Return (X, Y) of the center of cell containing provided text 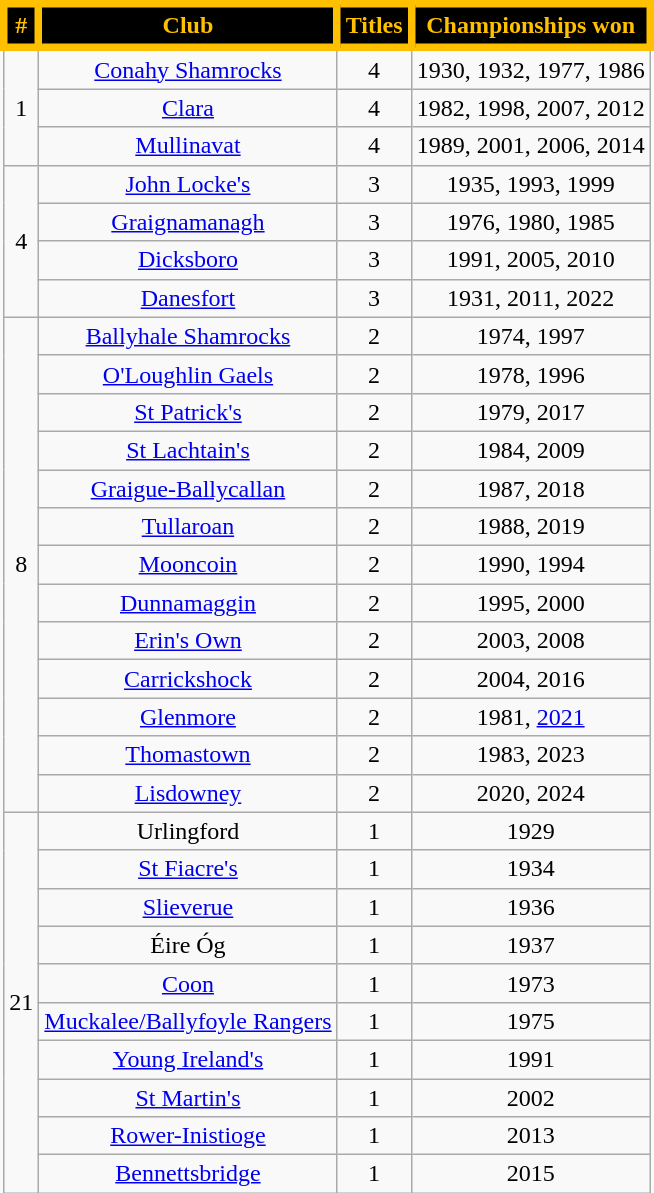
1935, 1993, 1999 (530, 184)
21 (22, 1002)
1976, 1980, 1985 (530, 222)
1978, 1996 (530, 374)
1974, 1997 (530, 336)
St Lachtain's (188, 450)
Slieverue (188, 907)
Carrickshock (188, 679)
O'Loughlin Gaels (188, 374)
Rower-Inistioge (188, 1136)
1988, 2019 (530, 527)
St Fiacre's (188, 869)
1995, 2000 (530, 603)
Ballyhale Shamrocks (188, 336)
Titles (374, 26)
8 (22, 564)
Conahy Shamrocks (188, 68)
2015 (530, 1174)
1973 (530, 983)
John Locke's (188, 184)
Bennettsbridge (188, 1174)
1929 (530, 831)
Graigue-Ballycallan (188, 489)
Tullaroan (188, 527)
1934 (530, 869)
Championships won (530, 26)
1983, 2023 (530, 755)
Lisdowney (188, 793)
Thomastown (188, 755)
1991, 2005, 2010 (530, 260)
Dicksboro (188, 260)
1984, 2009 (530, 450)
1930, 1932, 1977, 1986 (530, 68)
Mullinavat (188, 146)
2003, 2008 (530, 641)
1989, 2001, 2006, 2014 (530, 146)
1979, 2017 (530, 412)
1991 (530, 1059)
2002 (530, 1097)
# (22, 26)
Graignamanagh (188, 222)
Young Ireland's (188, 1059)
1931, 2011, 2022 (530, 298)
1987, 2018 (530, 489)
St Martin's (188, 1097)
1982, 1998, 2007, 2012 (530, 108)
1981, 2021 (530, 717)
2004, 2016 (530, 679)
1975 (530, 1021)
Muckalee/Ballyfoyle Rangers (188, 1021)
1936 (530, 907)
Coon (188, 983)
Club (188, 26)
Danesfort (188, 298)
2013 (530, 1136)
Erin's Own (188, 641)
Glenmore (188, 717)
1990, 1994 (530, 565)
St Patrick's (188, 412)
1937 (530, 945)
2020, 2024 (530, 793)
Dunnamaggin (188, 603)
Clara (188, 108)
Urlingford (188, 831)
Mooncoin (188, 565)
Éire Óg (188, 945)
